Detect which cell encompasses the target text, then output its [x, y] center coordinate. 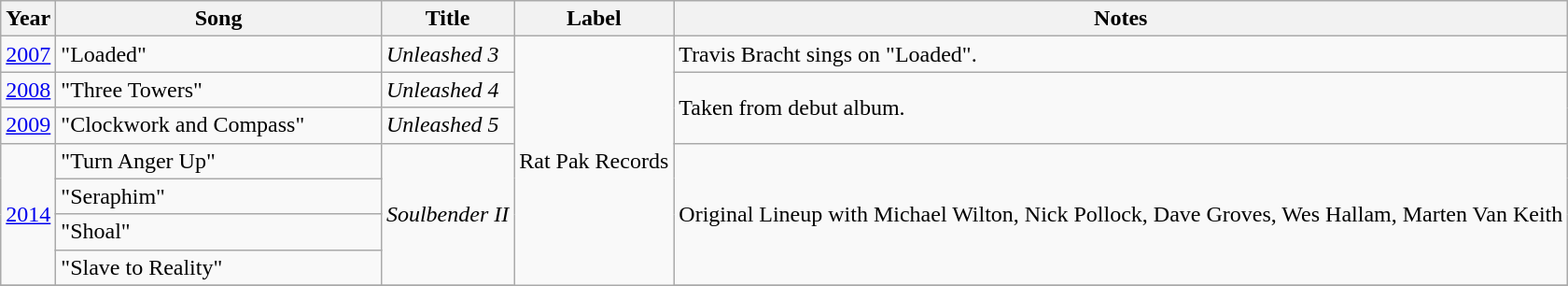
"Seraphim" [218, 196]
Title [447, 19]
Rat Pak Records [594, 161]
"Slave to Reality" [218, 267]
"Turn Anger Up" [218, 161]
Notes [1121, 19]
Unleashed 3 [447, 54]
2008 [28, 90]
"Loaded" [218, 54]
Label [594, 19]
2009 [28, 125]
2014 [28, 214]
Original Lineup with Michael Wilton, Nick Pollock, Dave Groves, Wes Hallam, Marten Van Keith [1121, 214]
"Clockwork and Compass" [218, 125]
"Shoal" [218, 232]
"Three Towers" [218, 90]
2007 [28, 54]
Unleashed 5 [447, 125]
Soulbender II [447, 214]
Travis Bracht sings on "Loaded". [1121, 54]
Song [218, 19]
Unleashed 4 [447, 90]
Taken from debut album. [1121, 107]
Year [28, 19]
